From the cell containing the given text, extract its center point as [x, y] coordinate. 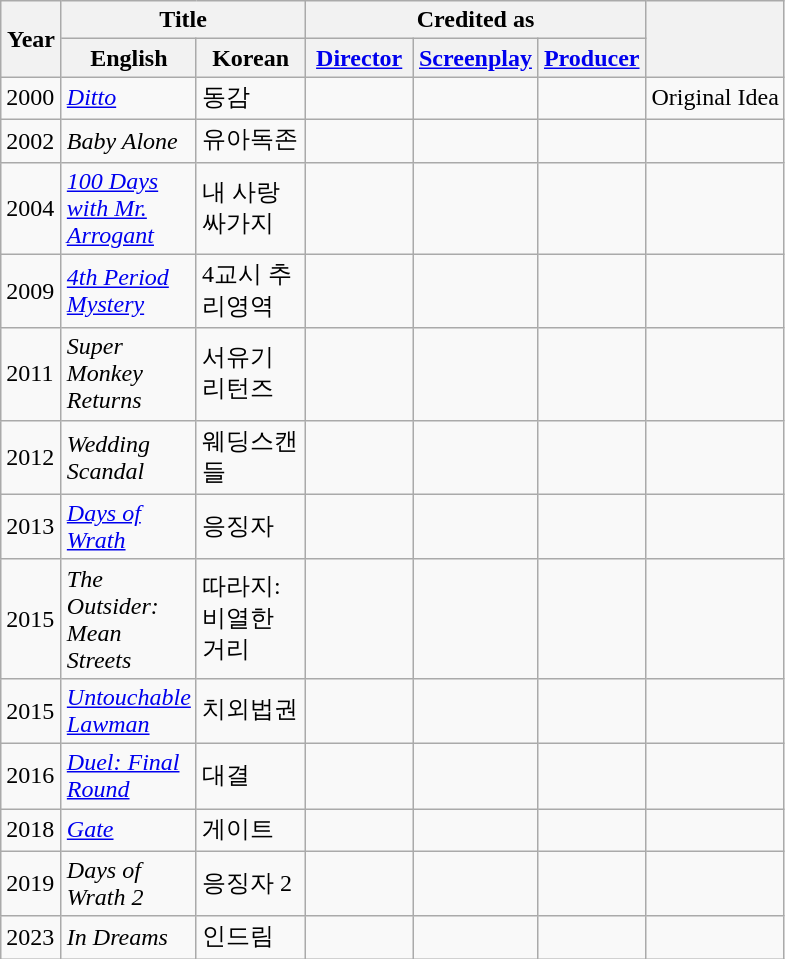
유아독존 [250, 140]
내 사랑 싸가지 [250, 208]
2019 [32, 884]
Days of Wrath [128, 526]
따라지: 비열한 거리 [250, 618]
Year [32, 39]
대결 [250, 776]
응징자 2 [250, 884]
100 Days with Mr. Arrogant [128, 208]
2023 [32, 938]
치외법권 [250, 710]
In Dreams [128, 938]
Wedding Scandal [128, 457]
Title [183, 20]
Korean [250, 58]
Screenplay [475, 58]
2004 [32, 208]
Original Idea [715, 98]
Super Monkey Returns [128, 374]
응징자 [250, 526]
2002 [32, 140]
2018 [32, 830]
2011 [32, 374]
인드림 [250, 938]
2016 [32, 776]
Untouchable Lawman [128, 710]
2012 [32, 457]
서유기 리턴즈 [250, 374]
동감 [250, 98]
2009 [32, 291]
게이트 [250, 830]
Ditto [128, 98]
Credited as [476, 20]
2000 [32, 98]
4교시 추리영역 [250, 291]
4th Period Mystery [128, 291]
2013 [32, 526]
English [128, 58]
Director [360, 58]
Baby Alone [128, 140]
웨딩스캔들 [250, 457]
Gate [128, 830]
The Outsider: Mean Streets [128, 618]
Days of Wrath 2 [128, 884]
Duel: Final Round [128, 776]
Producer [592, 58]
